Provide the (X, Y) coordinate of the cell's center where the given text is located.  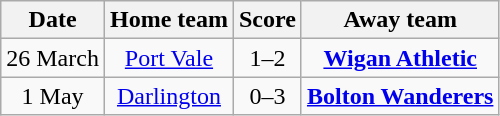
Bolton Wanderers (400, 96)
Darlington (168, 96)
Port Vale (168, 58)
Date (53, 20)
Away team (400, 20)
Score (267, 20)
Wigan Athletic (400, 58)
Home team (168, 20)
1–2 (267, 58)
1 May (53, 96)
0–3 (267, 96)
26 March (53, 58)
